Find where the given text appears and provide that cell's center as [X, Y] coordinate. 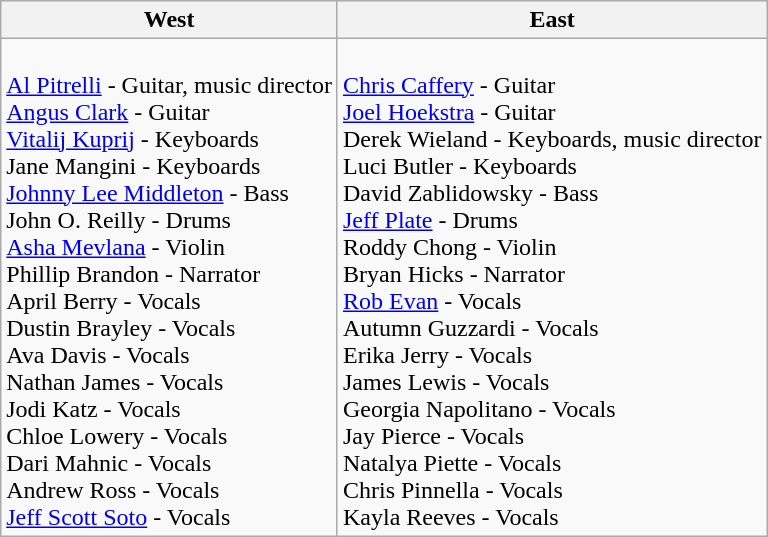
East [552, 20]
West [170, 20]
